Output the [X, Y] coordinate of the center of the cell containing the given text.  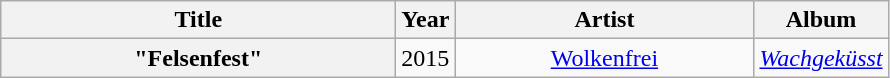
"Felsenfest" [198, 58]
Wachgeküsst [821, 58]
Album [821, 20]
Artist [604, 20]
2015 [426, 58]
Title [198, 20]
Wolkenfrei [604, 58]
Year [426, 20]
